For the text-containing cell, return its midpoint in (X, Y) coordinate format. 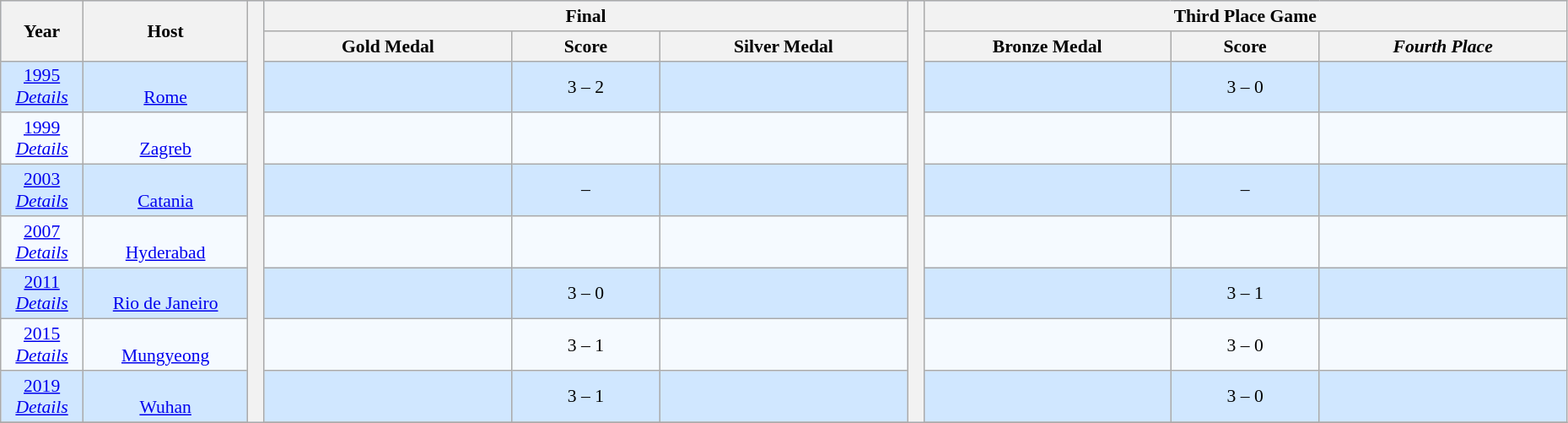
Wuhan (165, 397)
Final (585, 16)
Rome (165, 86)
2011 Details (42, 294)
3 – 2 (586, 86)
2015 Details (42, 344)
Year (42, 30)
Bronze Medal (1048, 46)
Silver Medal (783, 46)
Hyderabad (165, 241)
Third Place Game (1245, 16)
1995 Details (42, 86)
Fourth Place (1442, 46)
2007 Details (42, 241)
1999 Details (42, 138)
2019 Details (42, 397)
Gold Medal (388, 46)
Mungyeong (165, 344)
Catania (165, 191)
Zagreb (165, 138)
2003 Details (42, 191)
Host (165, 30)
Rio de Janeiro (165, 294)
